Return [X, Y] of the center of cell containing provided text 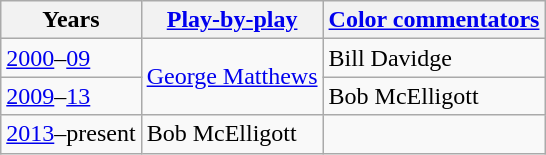
Color commentators [434, 20]
Play-by-play [232, 20]
George Matthews [232, 77]
2000–09 [71, 58]
Bill Davidge [434, 58]
2009–13 [71, 96]
2013–present [71, 134]
Years [71, 20]
